Extract the [x, y] coordinate from the center of the cell holding the provided text.  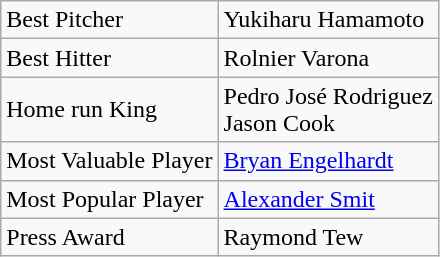
Most Popular Player [110, 199]
Yukiharu Hamamoto [328, 20]
Rolnier Varona [328, 58]
Pedro José Rodriguez Jason Cook [328, 110]
Raymond Tew [328, 237]
Press Award [110, 237]
Most Valuable Player [110, 161]
Bryan Engelhardt [328, 161]
Alexander Smit [328, 199]
Best Pitcher [110, 20]
Home run King [110, 110]
Best Hitter [110, 58]
